From the cell containing the given text, extract its center point as (X, Y) coordinate. 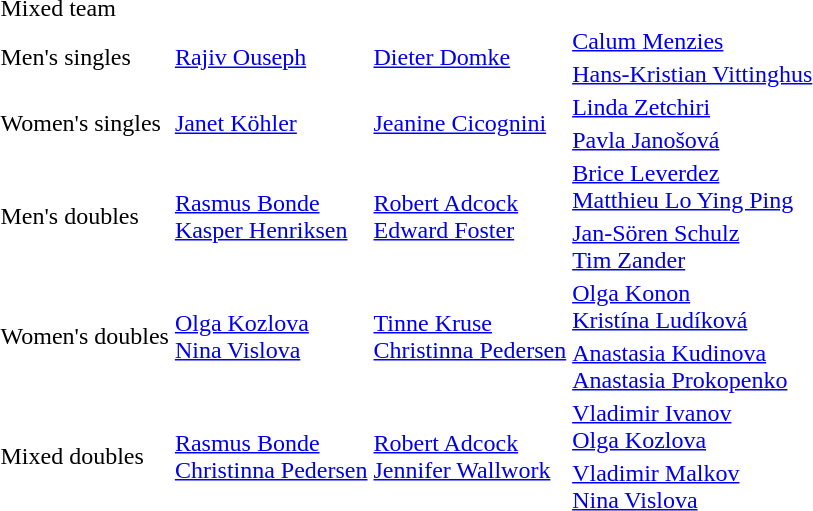
Dieter Domke (470, 58)
Tinne Kruse Christinna Pedersen (470, 336)
Jeanine Cicognini (470, 124)
Rajiv Ouseph (271, 58)
Rasmus Bonde Kasper Henriksen (271, 216)
Robert Adcock Edward Foster (470, 216)
Janet Köhler (271, 124)
Olga Kozlova Nina Vislova (271, 336)
